Detect which cell encompasses the target text, then output its [x, y] center coordinate. 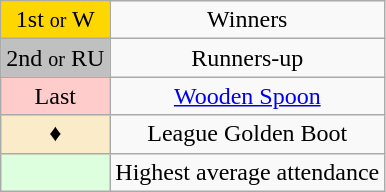
1st or W [56, 20]
Winners [248, 20]
♦ [56, 134]
Last [56, 96]
League Golden Boot [248, 134]
2nd or RU [56, 58]
Highest average attendance [248, 172]
Runners-up [248, 58]
Wooden Spoon [248, 96]
